Return (x, y) of the center of cell containing provided text 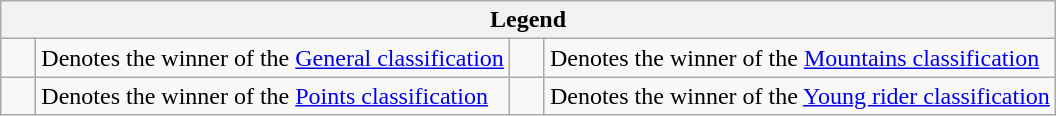
Denotes the winner of the Mountains classification (800, 58)
Denotes the winner of the Young rider classification (800, 96)
Denotes the winner of the Points classification (273, 96)
Legend (528, 20)
Denotes the winner of the General classification (273, 58)
